Provide the (X, Y) coordinate of the cell's center where the given text is located.  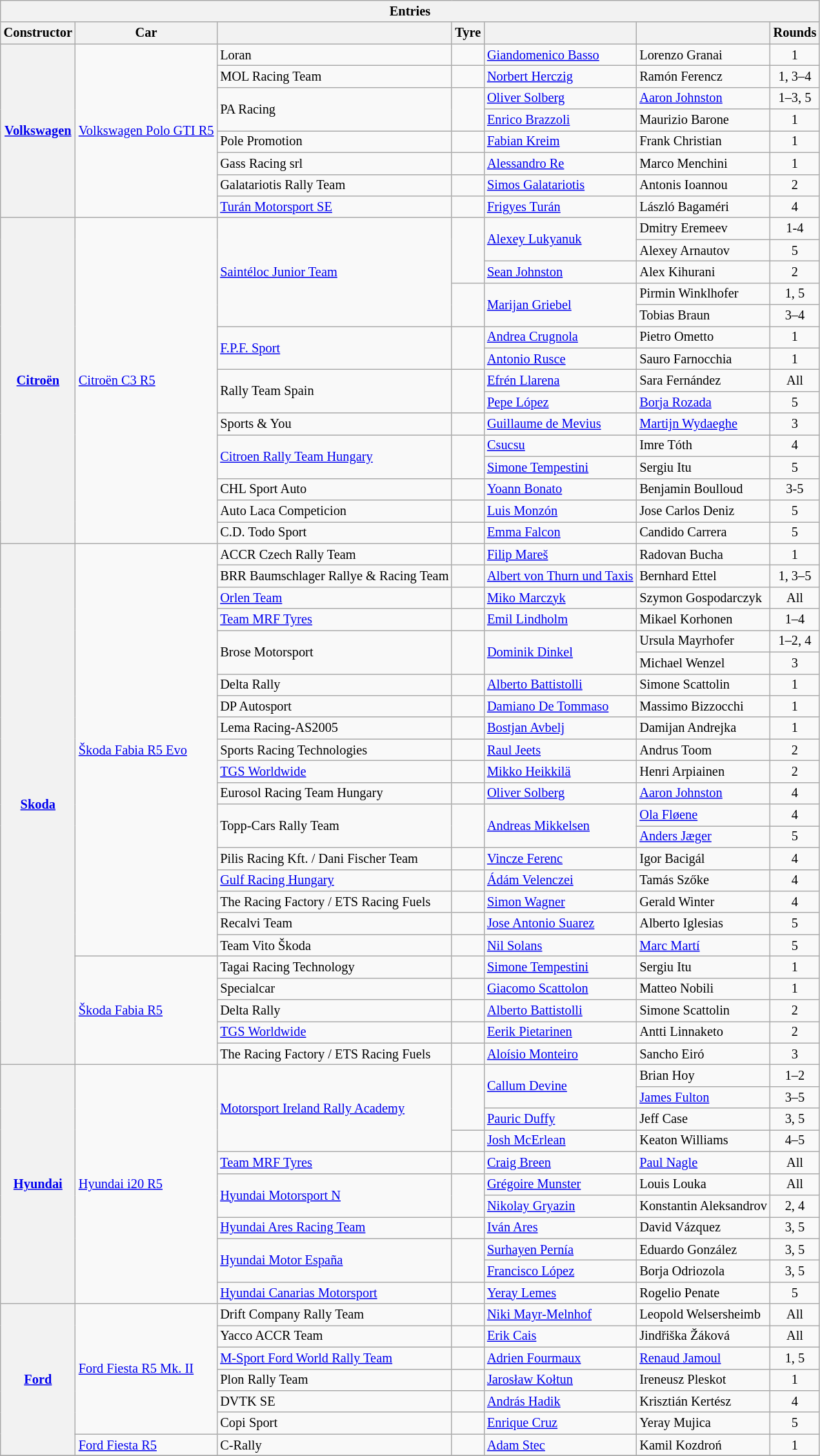
Massimo Bizzocchi (703, 706)
Alexey Arnautov (703, 250)
Kamil Kozdroń (703, 1445)
Pirmin Winklhofer (703, 294)
Motorsport Ireland Rally Academy (334, 1109)
Eduardo González (703, 1249)
Enrique Cruz (560, 1423)
Alberto Iglesias (703, 924)
Marco Menchini (703, 163)
Skoda (38, 804)
Emil Lindholm (560, 620)
Pepe López (560, 402)
Hyundai Motor España (334, 1260)
1, 3–5 (795, 576)
Alessandro Re (560, 163)
Szymon Gospodarczyk (703, 598)
1–3, 5 (795, 98)
Frank Christian (703, 141)
Efrén Llarena (560, 380)
Louis Louka (703, 1184)
3-5 (795, 489)
Frigyes Turán (560, 207)
Sean Johnston (560, 272)
Konstantin Aleksandrov (703, 1206)
Giandomenico Basso (560, 55)
Josh McErlean (560, 1140)
Raul Jeets (560, 750)
Orlen Team (334, 598)
MOL Racing Team (334, 76)
Hyundai Ares Racing Team (334, 1228)
Sara Fernández (703, 380)
Martijn Wydaeghe (703, 424)
Luis Monzón (560, 511)
Antti Linnaketo (703, 1032)
Dmitry Eremeev (703, 228)
Marc Martí (703, 945)
Erik Cais (560, 1336)
Henri Arpiainen (703, 771)
Yeray Mujica (703, 1423)
1–4 (795, 620)
Aloísio Monteiro (560, 1054)
F.P.F. Sport (334, 347)
1–2 (795, 1076)
Volkswagen Polo GTI R5 (146, 130)
Alexey Lukyanuk (560, 239)
Adam Stec (560, 1445)
Turán Motorsport SE (334, 207)
M-Sport Ford World Rally Team (334, 1358)
Anders Jæger (703, 836)
Borja Odriozola (703, 1271)
Gerald Winter (703, 902)
Mikko Heikkilä (560, 771)
Rounds (795, 33)
Citroën C3 R5 (146, 381)
Marijan Griebel (560, 305)
Citroën (38, 381)
Sauro Farnocchia (703, 359)
Jose Carlos Deniz (703, 511)
Radovan Bucha (703, 554)
Renaud Jamoul (703, 1358)
Yoann Bonato (560, 489)
Constructor (38, 33)
Ramón Ferencz (703, 76)
Candido Carrera (703, 532)
Jindřiška Žáková (703, 1336)
Norbert Herczig (560, 76)
Alex Kihurani (703, 272)
Gulf Racing Hungary (334, 880)
Hyundai (38, 1184)
László Bagaméri (703, 207)
1, 3–4 (795, 76)
Vincze Ferenc (560, 858)
Topp-Cars Rally Team (334, 826)
Albert von Thurn und Taxis (560, 576)
Surhayen Pernía (560, 1249)
Iván Ares (560, 1228)
Tagai Racing Technology (334, 967)
Sports Racing Technologies (334, 750)
Tyre (468, 33)
Filip Mareš (560, 554)
Yacco ACCR Team (334, 1336)
Michael Wenzel (703, 663)
3–4 (795, 316)
Bostjan Avbelj (560, 728)
Craig Breen (560, 1162)
Ursula Mayrhofer (703, 641)
Maurizio Barone (703, 120)
Simos Galatariotis (560, 185)
Galatariotis Rally Team (334, 185)
Fabian Kreim (560, 141)
Andrea Crugnola (560, 337)
Rally Team Spain (334, 391)
DVTK SE (334, 1401)
Škoda Fabia R5 Evo (146, 750)
1-4 (795, 228)
Recalvi Team (334, 924)
Giacomo Scattolon (560, 989)
Antonis Ioannou (703, 185)
Jose Antonio Suarez (560, 924)
Simon Wagner (560, 902)
Tobias Braun (703, 316)
Imre Tóth (703, 445)
Brose Motorsport (334, 652)
Eurosol Racing Team Hungary (334, 793)
Hyundai Canarias Motorsport (334, 1293)
3–5 (795, 1097)
Csucsu (560, 445)
Brian Hoy (703, 1076)
Specialcar (334, 989)
Yeray Lemes (560, 1293)
DP Autosport (334, 706)
Car (146, 33)
Mikael Korhonen (703, 620)
Sancho Eiró (703, 1054)
Ireneusz Pleskot (703, 1380)
2, 4 (795, 1206)
Bernhard Ettel (703, 576)
Plon Rally Team (334, 1380)
Igor Bacigál (703, 858)
Emma Falcon (560, 532)
Francisco López (560, 1271)
Entries (410, 11)
Volkswagen (38, 130)
C-Rally (334, 1445)
Keaton Williams (703, 1140)
Jeff Case (703, 1119)
Enrico Brazzoli (560, 120)
András Hadik (560, 1401)
Adrien Fourmaux (560, 1358)
PA Racing (334, 108)
Borja Rozada (703, 402)
Ola Fløene (703, 815)
BRR Baumschlager Rallye & Racing Team (334, 576)
Matteo Nobili (703, 989)
Auto Laca Competicion (334, 511)
James Fulton (703, 1097)
Lema Racing-AS2005 (334, 728)
Paul Nagle (703, 1162)
Antonio Rusce (560, 359)
Citroen Rally Team Hungary (334, 456)
Damijan Andrejka (703, 728)
Krisztián Kertész (703, 1401)
Pauric Duffy (560, 1119)
Benjamin Boulloud (703, 489)
Ford Fiesta R5 (146, 1445)
Pietro Ometto (703, 337)
Sports & You (334, 424)
Andreas Mikkelsen (560, 826)
Jarosław Kołtun (560, 1380)
Guillaume de Mevius (560, 424)
Lorenzo Granai (703, 55)
Škoda Fabia R5 (146, 1010)
Team Vito Škoda (334, 945)
David Vázquez (703, 1228)
Tamás Szőke (703, 880)
Nikolay Gryazin (560, 1206)
Pole Promotion (334, 141)
Drift Company Rally Team (334, 1315)
Ford Fiesta R5 Mk. II (146, 1369)
Eerik Pietarinen (560, 1032)
Gass Racing srl (334, 163)
Andrus Toom (703, 750)
Grégoire Munster (560, 1184)
Rogelio Penate (703, 1293)
Miko Marczyk (560, 598)
4–5 (795, 1140)
Nil Solans (560, 945)
CHL Sport Auto (334, 489)
Pilis Racing Kft. / Dani Fischer Team (334, 858)
Niki Mayr-Melnhof (560, 1315)
Loran (334, 55)
Callum Devine (560, 1087)
Saintéloc Junior Team (334, 272)
Copi Sport (334, 1423)
1–2, 4 (795, 641)
Ádám Velenczei (560, 880)
C.D. Todo Sport (334, 532)
Leopold Welsersheimb (703, 1315)
Dominik Dinkel (560, 652)
Hyundai Motorsport N (334, 1195)
ACCR Czech Rally Team (334, 554)
Ford (38, 1380)
Damiano De Tommaso (560, 706)
Hyundai i20 R5 (146, 1184)
